Output the [x, y] coordinate of the center of the cell containing the given text.  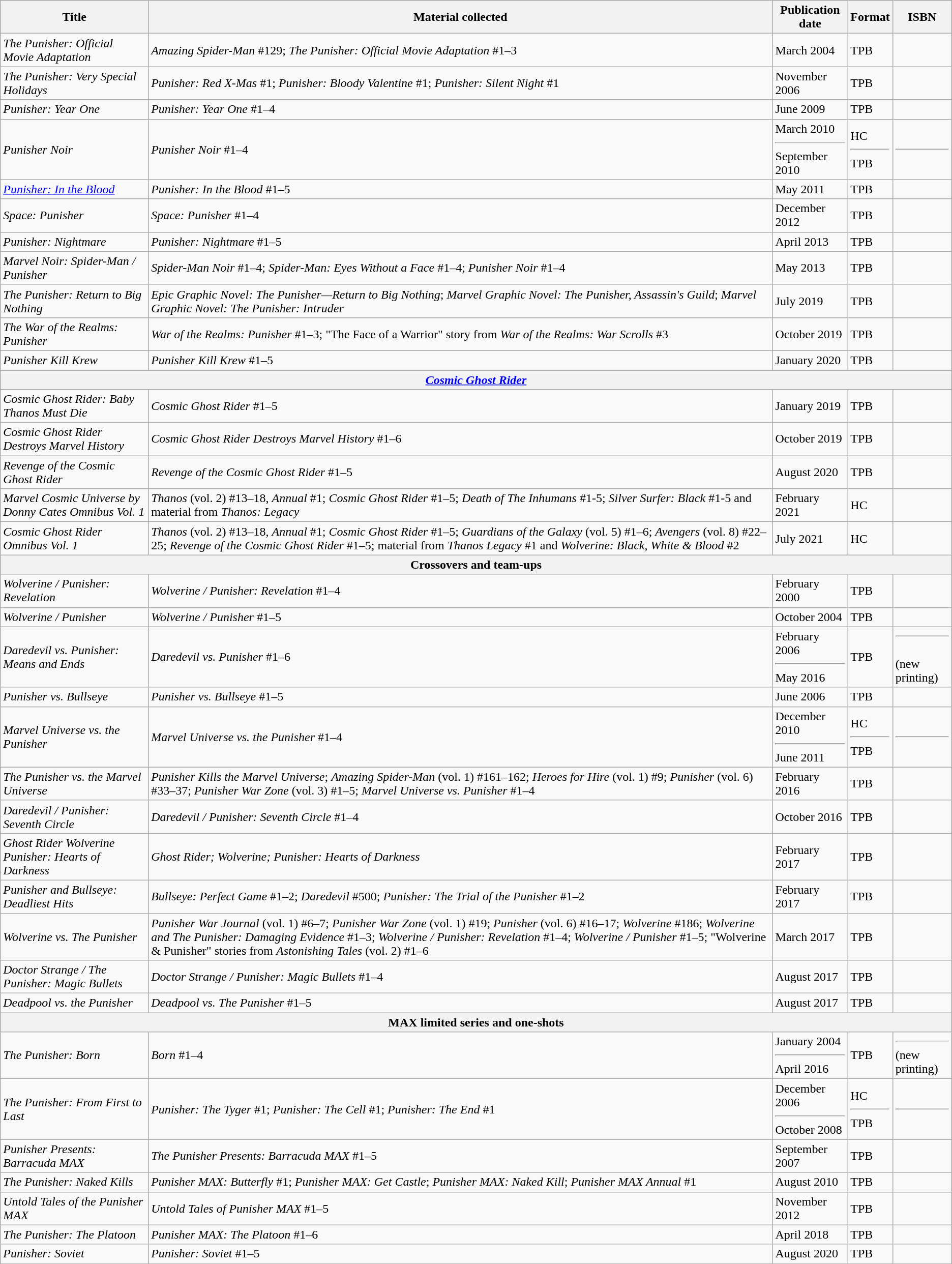
Punisher: Red X-Mas #1; Punisher: Bloody Valentine #1; Punisher: Silent Night #1 [461, 83]
July 2019 [810, 301]
Untold Tales of Punisher MAX #1–5 [461, 1209]
May 2011 [810, 189]
November 2006 [810, 83]
Cosmic Ghost Rider: Baby Thanos Must Die [74, 406]
January 2019 [810, 406]
February 2006May 2016 [810, 657]
April 2013 [810, 242]
Ghost Rider; Wolverine; Punisher: Hearts of Darkness [461, 857]
Cosmic Ghost Rider Omnibus Vol. 1 [74, 538]
Bullseye: Perfect Game #1–2; Daredevil #500; Punisher: The Trial of the Punisher #1–2 [461, 896]
The Punisher: Naked Kills [74, 1182]
February 2016 [810, 783]
Marvel Universe vs. the Punisher #1–4 [461, 737]
July 2021 [810, 538]
Punisher Kill Krew #1–5 [461, 360]
Title [74, 17]
May 2013 [810, 268]
Punisher Noir #1–4 [461, 150]
The Punisher: The Platoon [74, 1234]
Cosmic Ghost Rider Destroys Marvel History #1–6 [461, 439]
Born #1–4 [461, 1055]
Ghost Rider Wolverine Punisher: Hearts of Darkness [74, 857]
Material collected [461, 17]
Wolverine / Punisher: Revelation #1–4 [461, 591]
Marvel Cosmic Universe by Donny Cates Omnibus Vol. 1 [74, 506]
Wolverine / Punisher #1–5 [461, 617]
Punisher: The Tyger #1; Punisher: The Cell #1; Punisher: The End #1 [461, 1109]
Space: Punisher #1–4 [461, 216]
The War of the Realms: Punisher [74, 334]
ISBN [922, 17]
Daredevil vs. Punisher #1–6 [461, 657]
Wolverine / Punisher [74, 617]
Punisher: Nightmare #1–5 [461, 242]
Doctor Strange / The Punisher: Magic Bullets [74, 977]
Revenge of the Cosmic Ghost Rider #1–5 [461, 472]
April 2018 [810, 1234]
Wolverine / Punisher: Revelation [74, 591]
Cosmic Ghost Rider #1–5 [461, 406]
Punisher: Year One #1–4 [461, 109]
Punisher and Bullseye: Deadliest Hits [74, 896]
Punisher: In the Blood [74, 189]
November 2012 [810, 1209]
October 2016 [810, 817]
Untold Tales of the Punisher MAX [74, 1209]
Doctor Strange / Punisher: Magic Bullets #1–4 [461, 977]
Punisher Kill Krew [74, 360]
Crossovers and team-ups [476, 565]
The Punisher: Return to Big Nothing [74, 301]
March 2010September 2010 [810, 150]
Deadpool vs. The Punisher #1–5 [461, 1003]
The Punisher: Official Movie Adaptation [74, 50]
The Punisher Presents: Barracuda MAX #1–5 [461, 1156]
August 2010 [810, 1182]
War of the Realms: Punisher #1–3; "The Face of a Warrior" story from War of the Realms: War Scrolls #3 [461, 334]
February 2000 [810, 591]
The Punisher: From First to Last [74, 1109]
The Punisher: Very Special Holidays [74, 83]
Daredevil vs. Punisher: Means and Ends [74, 657]
Punisher: Year One [74, 109]
June 2009 [810, 109]
Punisher Presents: Barracuda MAX [74, 1156]
June 2006 [810, 697]
MAX limited series and one-shots [476, 1022]
Punisher: In the Blood #1–5 [461, 189]
Wolverine vs. The Punisher [74, 937]
Daredevil / Punisher: Seventh Circle #1–4 [461, 817]
March 2004 [810, 50]
Marvel Universe vs. the Punisher [74, 737]
October 2004 [810, 617]
Punisher vs. Bullseye #1–5 [461, 697]
Revenge of the Cosmic Ghost Rider [74, 472]
Punisher Noir [74, 150]
January 2020 [810, 360]
Space: Punisher [74, 216]
Amazing Spider-Man #129; The Punisher: Official Movie Adaptation #1–3 [461, 50]
Deadpool vs. the Punisher [74, 1003]
Daredevil / Punisher: Seventh Circle [74, 817]
The Punisher vs. the Marvel Universe [74, 783]
Punisher MAX: Butterfly #1; Punisher MAX: Get Castle; Punisher MAX: Naked Kill; Punisher MAX Annual #1 [461, 1182]
Punisher: Soviet #1–5 [461, 1254]
Marvel Noir: Spider-Man / Punisher [74, 268]
Format [870, 17]
Spider-Man Noir #1–4; Spider-Man: Eyes Without a Face #1–4; Punisher Noir #1–4 [461, 268]
Punisher: Soviet [74, 1254]
March 2017 [810, 937]
Cosmic Ghost Rider Destroys Marvel History [74, 439]
December 2010June 2011 [810, 737]
September 2007 [810, 1156]
Punisher MAX: The Platoon #1–6 [461, 1234]
Punisher: Nightmare [74, 242]
December 2012 [810, 216]
February 2021 [810, 506]
The Punisher: Born [74, 1055]
Publication date [810, 17]
January 2004April 2016 [810, 1055]
Punisher vs. Bullseye [74, 697]
December 2006October 2008 [810, 1109]
Cosmic Ghost Rider [476, 380]
Thanos (vol. 2) #13–18, Annual #1; Cosmic Ghost Rider #1–5; Death of The Inhumans #1-5; Silver Surfer: Black #1-5 and material from Thanos: Legacy [461, 506]
